Find where the given text appears and provide that cell's center as [X, Y] coordinate. 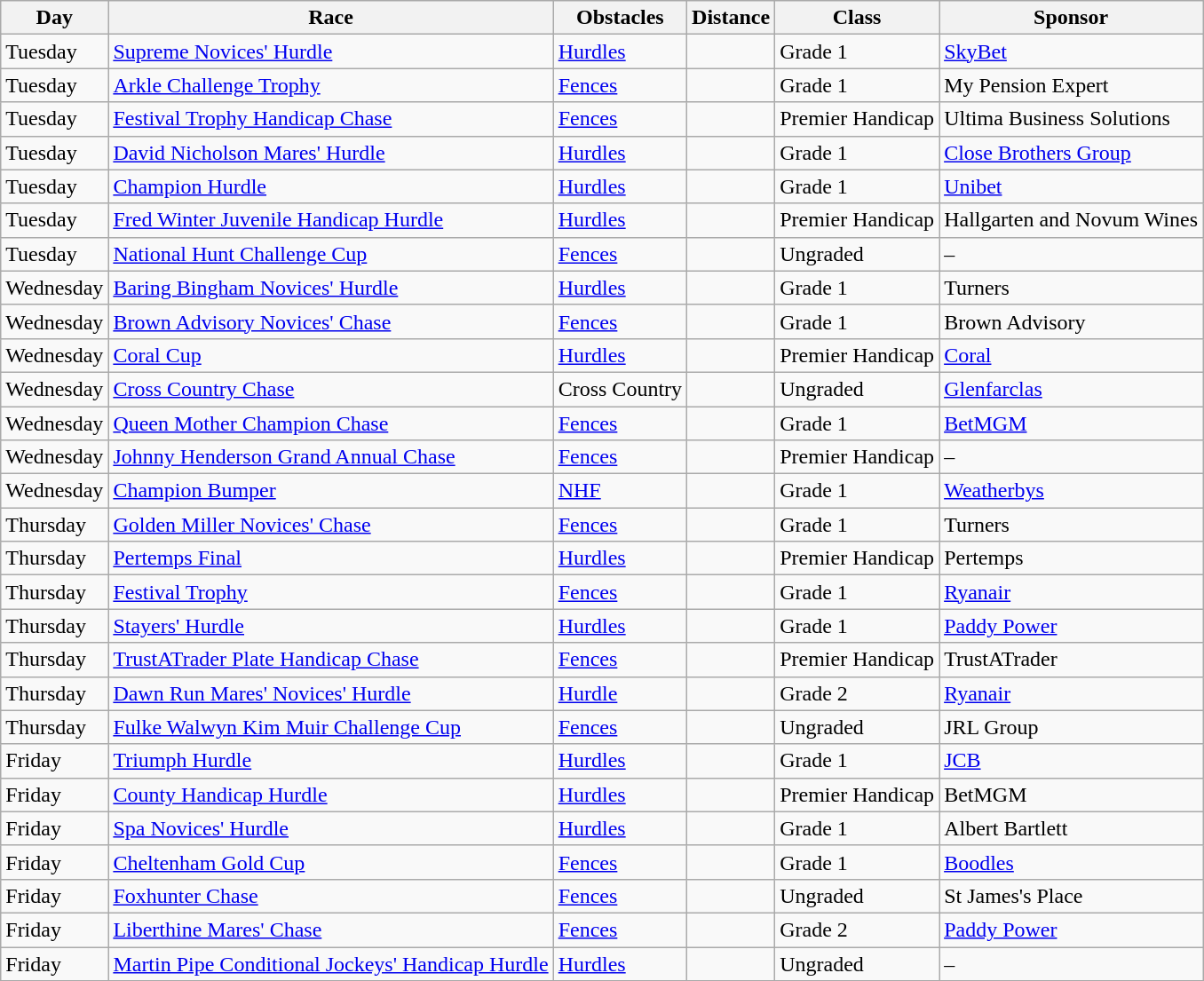
County Handicap Hurdle [330, 795]
Festival Trophy [330, 592]
Ultima Business Solutions [1071, 119]
TrustATrader Plate Handicap Chase [330, 660]
Pertemps Final [330, 558]
Hallgarten and Novum Wines [1071, 220]
Cheltenham Gold Cup [330, 862]
My Pension Expert [1071, 85]
St James's Place [1071, 896]
NHF [620, 491]
Day [55, 18]
Coral [1071, 355]
Glenfarclas [1071, 389]
Coral Cup [330, 355]
Brown Advisory Novices' Chase [330, 321]
Champion Hurdle [330, 186]
Liberthine Mares' Chase [330, 930]
Queen Mother Champion Chase [330, 423]
Albert Bartlett [1071, 828]
TrustATrader [1071, 660]
Hurdle [620, 693]
Arkle Challenge Trophy [330, 85]
Baring Bingham Novices' Hurdle [330, 288]
Champion Bumper [330, 491]
Brown Advisory [1071, 321]
Pertemps [1071, 558]
SkyBet [1071, 51]
Obstacles [620, 18]
Distance [732, 18]
Cross Country Chase [330, 389]
Johnny Henderson Grand Annual Chase [330, 457]
Foxhunter Chase [330, 896]
Golden Miller Novices' Chase [330, 525]
National Hunt Challenge Cup [330, 254]
Supreme Novices' Hurdle [330, 51]
David Nicholson Mares' Hurdle [330, 153]
Triumph Hurdle [330, 761]
JRL Group [1071, 727]
Class [858, 18]
Festival Trophy Handicap Chase [330, 119]
Weatherbys [1071, 491]
Spa Novices' Hurdle [330, 828]
Fulke Walwyn Kim Muir Challenge Cup [330, 727]
Martin Pipe Conditional Jockeys' Handicap Hurdle [330, 963]
Close Brothers Group [1071, 153]
Cross Country [620, 389]
Race [330, 18]
Unibet [1071, 186]
Dawn Run Mares' Novices' Hurdle [330, 693]
Fred Winter Juvenile Handicap Hurdle [330, 220]
Boodles [1071, 862]
Sponsor [1071, 18]
JCB [1071, 761]
Stayers' Hurdle [330, 626]
